Detect which cell encompasses the target text, then output its [x, y] center coordinate. 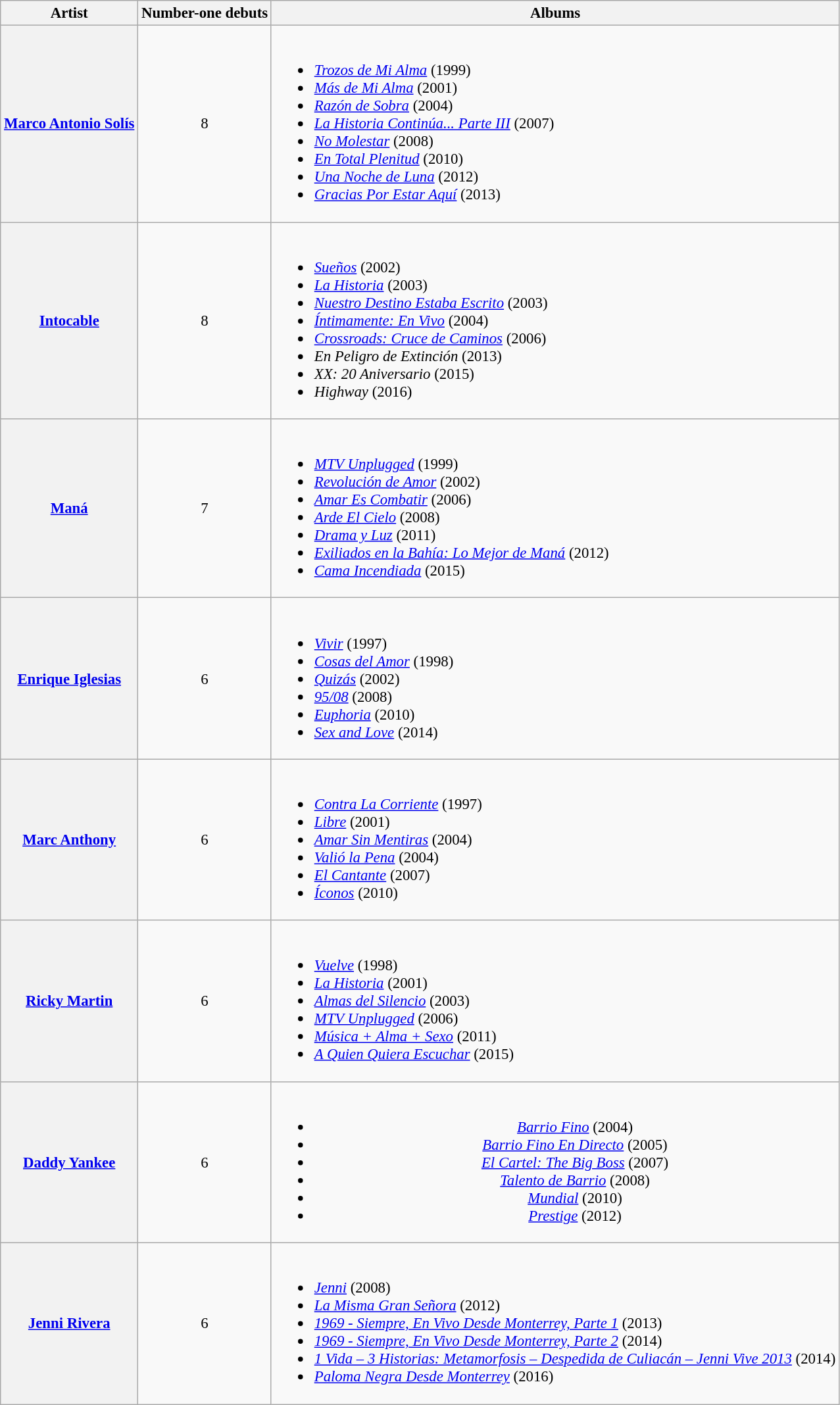
Daddy Yankee [70, 1162]
Enrique Iglesias [70, 679]
7 [205, 508]
Barrio Fino (2004)Barrio Fino En Directo (2005)El Cartel: The Big Boss (2007)Talento de Barrio (2008)Mundial (2010)Prestige (2012) [555, 1162]
Number-one debuts [205, 13]
Albums [555, 13]
Vivir (1997)Cosas del Amor (1998)Quizás (2002)95/08 (2008)Euphoria (2010)Sex and Love (2014) [555, 679]
Marco Antonio Solís [70, 124]
Ricky Martin [70, 1001]
Contra La Corriente (1997)Libre (2001)Amar Sin Mentiras (2004)Valió la Pena (2004)El Cantante (2007)Íconos (2010) [555, 839]
Marc Anthony [70, 839]
Intocable [70, 321]
Jenni Rivera [70, 1323]
Maná [70, 508]
Artist [70, 13]
Vuelve (1998)La Historia (2001)Almas del Silencio (2003)MTV Unplugged (2006)Música + Alma + Sexo (2011)A Quien Quiera Escuchar (2015) [555, 1001]
